Provide the [x, y] coordinate of the cell's center where the given text is located.  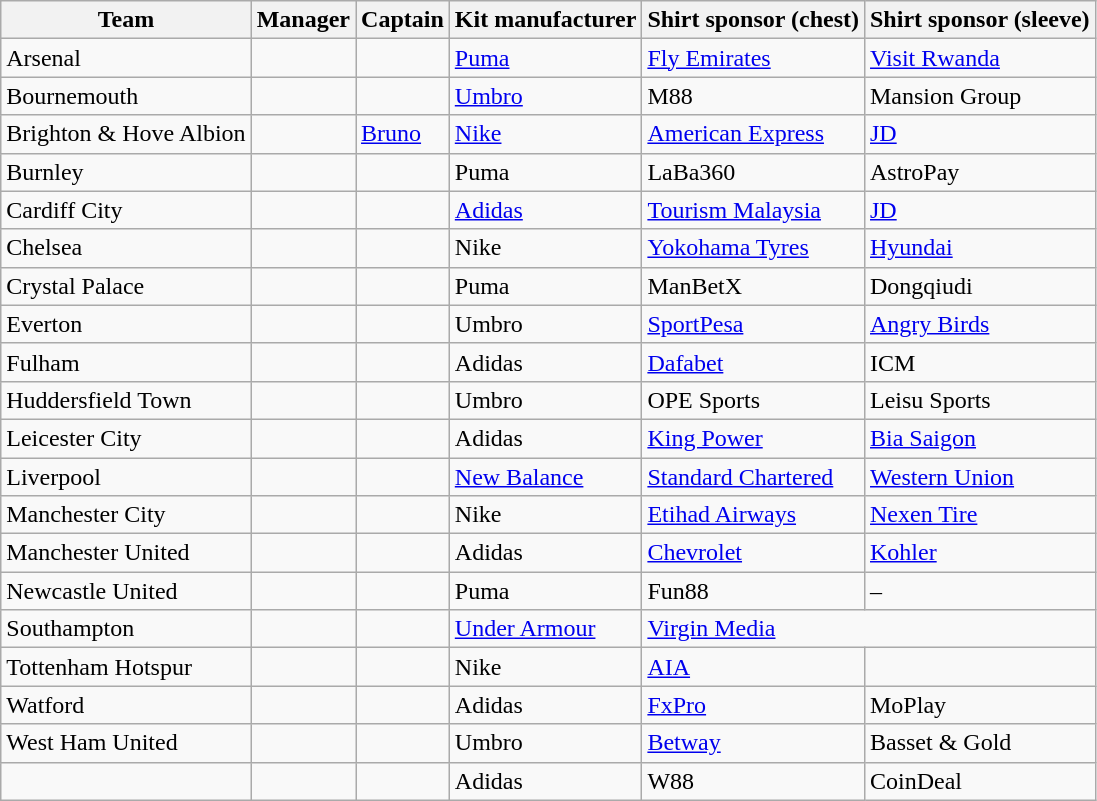
Angry Birds [980, 324]
AstroPay [980, 172]
Tourism Malaysia [754, 210]
Nexen Tire [980, 515]
Kohler [980, 553]
M88 [754, 96]
Newcastle United [126, 591]
ICM [980, 362]
Watford [126, 705]
Captain [403, 20]
FxPro [754, 705]
Fulham [126, 362]
Burnley [126, 172]
Virgin Media [868, 629]
Manager [303, 20]
Dongqiudi [980, 286]
MoPlay [980, 705]
Yokohama Tyres [754, 248]
Chevrolet [754, 553]
Western Union [980, 477]
AIA [754, 667]
SportPesa [754, 324]
Chelsea [126, 248]
Mansion Group [980, 96]
American Express [754, 134]
Everton [126, 324]
Kit manufacturer [546, 20]
Leisu Sports [980, 400]
Basset & Gold [980, 743]
Tottenham Hotspur [126, 667]
Fun88 [754, 591]
CoinDeal [980, 781]
OPE Sports [754, 400]
W88 [754, 781]
Bruno [403, 134]
Under Armour [546, 629]
LaBa360 [754, 172]
New Balance [546, 477]
Etihad Airways [754, 515]
ManBetX [754, 286]
Southampton [126, 629]
Dafabet [754, 362]
Shirt sponsor (sleeve) [980, 20]
Liverpool [126, 477]
Bournemouth [126, 96]
Team [126, 20]
King Power [754, 438]
Shirt sponsor (chest) [754, 20]
Standard Chartered [754, 477]
Visit Rwanda [980, 58]
Huddersfield Town [126, 400]
Brighton & Hove Albion [126, 134]
Crystal Palace [126, 286]
Fly Emirates [754, 58]
West Ham United [126, 743]
Betway [754, 743]
Bia Saigon [980, 438]
Manchester United [126, 553]
Arsenal [126, 58]
Leicester City [126, 438]
Cardiff City [126, 210]
– [980, 591]
Manchester City [126, 515]
Hyundai [980, 248]
